Return the (x, y) coordinate for the center point of the cell that contains the specified text.  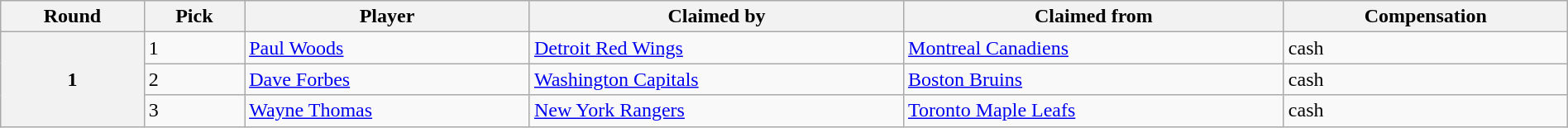
Montreal Canadiens (1094, 48)
3 (194, 111)
Round (73, 17)
Boston Bruins (1094, 79)
Wayne Thomas (387, 111)
Claimed by (716, 17)
Compensation (1426, 17)
Claimed from (1094, 17)
Toronto Maple Leafs (1094, 111)
New York Rangers (716, 111)
Detroit Red Wings (716, 48)
2 (194, 79)
Dave Forbes (387, 79)
Paul Woods (387, 48)
Pick (194, 17)
Washington Capitals (716, 79)
Player (387, 17)
